Pinpoint the cell where the given text exists, returning its [X, Y] midpoint coordinate. 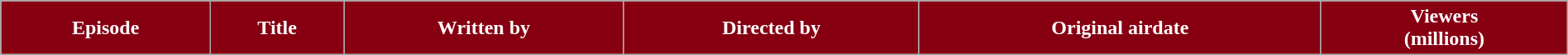
Original airdate [1120, 28]
Episode [106, 28]
Written by [485, 28]
Viewers(millions) [1444, 28]
Title [278, 28]
Directed by [771, 28]
